Return (x, y) of the center of cell containing provided text 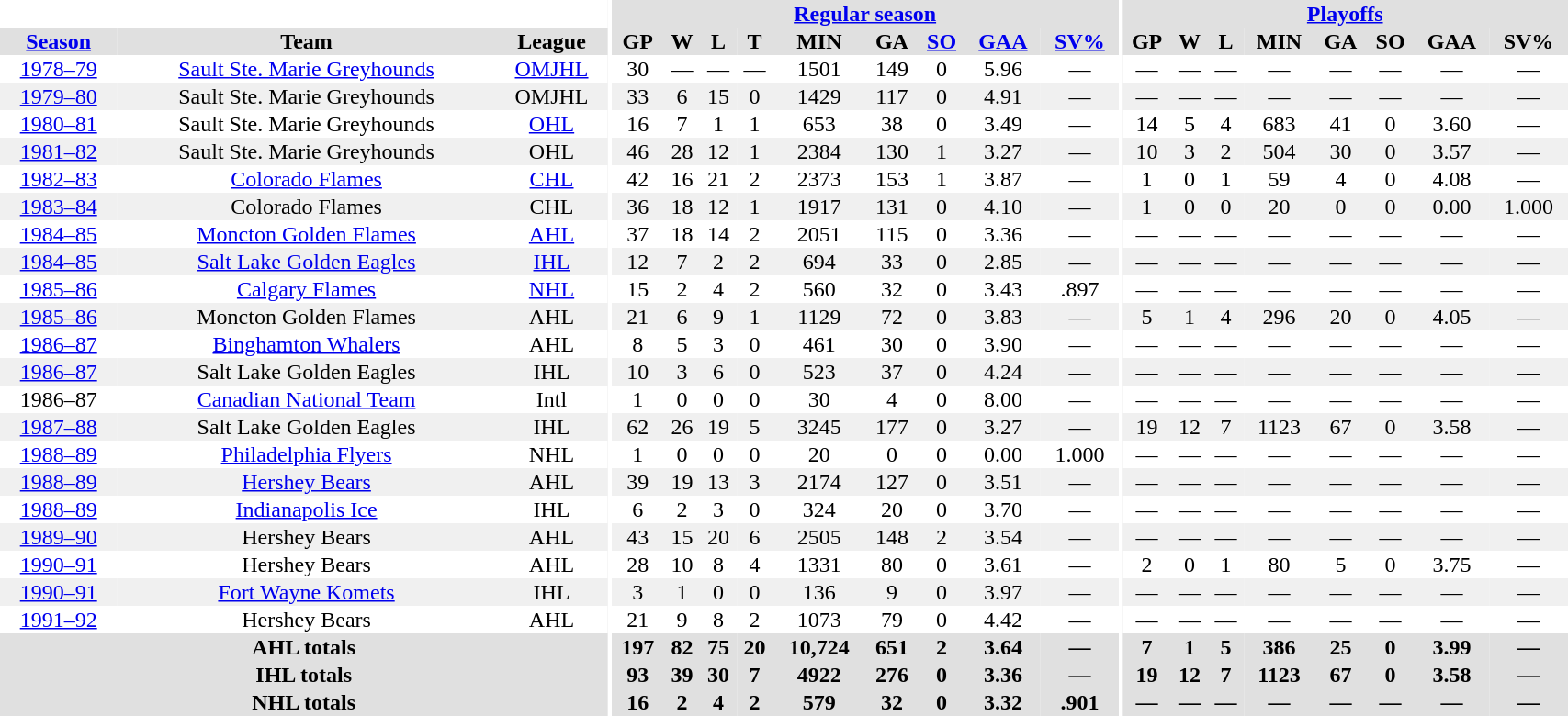
NHL totals (303, 702)
694 (819, 262)
3.87 (1003, 179)
1979–80 (59, 96)
AHL totals (303, 647)
683 (1279, 124)
149 (891, 69)
41 (1341, 124)
3.70 (1003, 509)
2505 (819, 537)
Playoffs (1345, 14)
579 (819, 702)
Calgary Flames (306, 289)
Fort Wayne Komets (306, 592)
72 (891, 317)
504 (1279, 151)
Regular season (865, 14)
93 (637, 675)
1991–92 (59, 620)
League (552, 41)
2.85 (1003, 262)
10,724 (819, 647)
62 (637, 427)
4.91 (1003, 96)
1983–84 (59, 207)
Binghamton Whalers (306, 344)
523 (819, 372)
25 (1341, 647)
4.42 (1003, 620)
3.99 (1451, 647)
1987–88 (59, 427)
3.54 (1003, 537)
130 (891, 151)
276 (891, 675)
Philadelphia Flyers (306, 454)
197 (637, 647)
1989–90 (59, 537)
T (755, 41)
3.60 (1451, 124)
4.05 (1451, 317)
8.00 (1003, 399)
3.83 (1003, 317)
1129 (819, 317)
1429 (819, 96)
1331 (819, 565)
115 (891, 234)
46 (637, 151)
3245 (819, 427)
Team (306, 41)
1978–79 (59, 69)
4.24 (1003, 372)
Indianapolis Ice (306, 509)
IHL totals (303, 675)
386 (1279, 647)
79 (891, 620)
3.64 (1003, 647)
296 (1279, 317)
1917 (819, 207)
3.57 (1451, 151)
1980–81 (59, 124)
127 (891, 482)
3.32 (1003, 702)
1981–82 (59, 151)
4922 (819, 675)
1982–83 (59, 179)
3.43 (1003, 289)
75 (718, 647)
651 (891, 647)
653 (819, 124)
.901 (1079, 702)
38 (891, 124)
13 (718, 482)
117 (891, 96)
3.97 (1003, 592)
4.10 (1003, 207)
131 (891, 207)
82 (682, 647)
43 (637, 537)
Season (59, 41)
36 (637, 207)
1073 (819, 620)
148 (891, 537)
3.49 (1003, 124)
560 (819, 289)
26 (682, 427)
177 (891, 427)
1501 (819, 69)
136 (819, 592)
.897 (1079, 289)
5.96 (1003, 69)
153 (891, 179)
2174 (819, 482)
Intl (552, 399)
4.08 (1451, 179)
324 (819, 509)
461 (819, 344)
3.75 (1451, 565)
2384 (819, 151)
2051 (819, 234)
42 (637, 179)
3.51 (1003, 482)
2373 (819, 179)
59 (1279, 179)
3.61 (1003, 565)
Canadian National Team (306, 399)
3.90 (1003, 344)
